Identify which cell holds the provided text, then report its (X, Y) central coordinate. 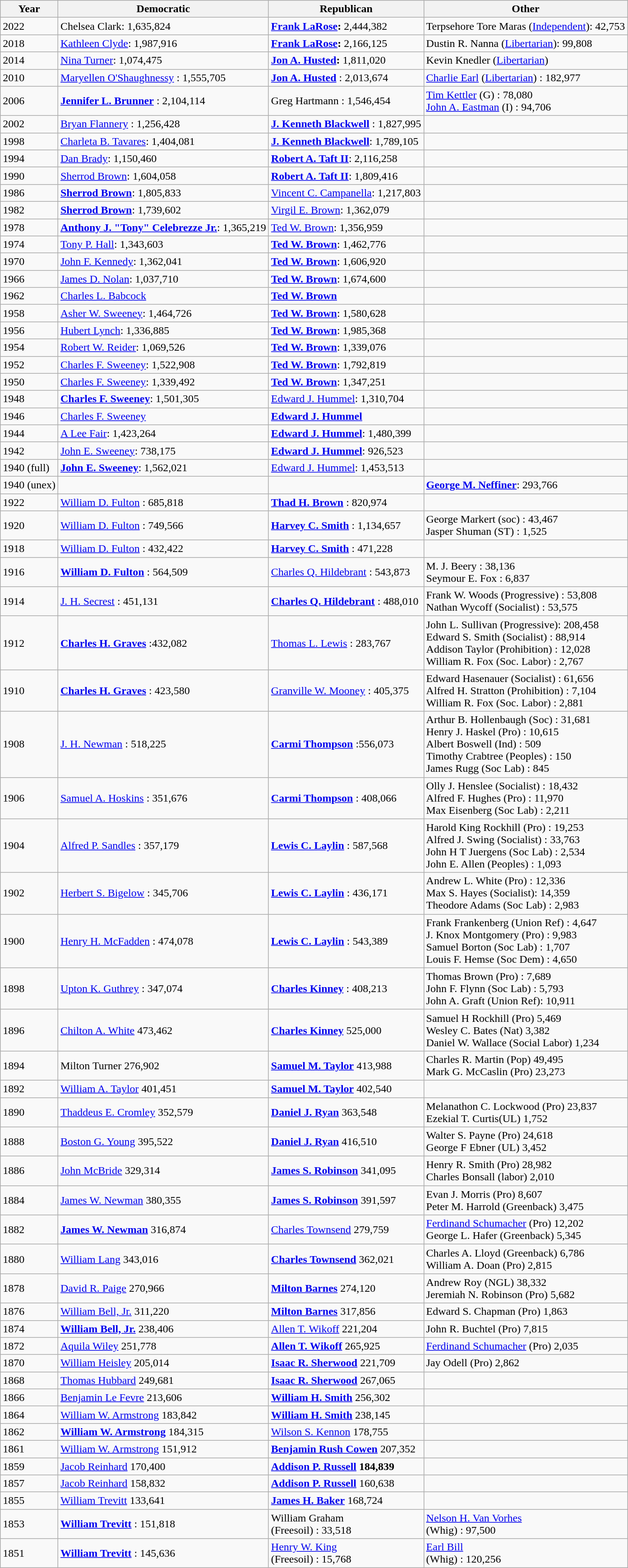
James S. Robinson 341,095 (346, 1171)
1940 (unex) (29, 485)
Thomas L. Lewis : 283,767 (346, 643)
1920 (29, 525)
Henry W. King(Freesoil) : 15,768 (346, 1554)
Upton K. Guthrey : 347,074 (163, 988)
William Lang 343,016 (163, 1259)
Frank Frankenberg (Union Ref) : 4,647J. Knox Montgomery (Pro) : 9,983Samuel Borton (Soc Lab) : 1,707Louis F. Hemse (Soc Dem) : 4,650 (526, 941)
William Trevitt : 151,818 (163, 1524)
Daniel J. Ryan 416,510 (346, 1142)
John L. Sullivan (Progressive): 208,458Edward S. Smith (Socialist) : 88,914Addison Taylor (Prohibition) : 12,028William R. Fox (Soc. Labor) : 2,767 (526, 643)
Charles Q. Hildebrant : 543,873 (346, 572)
Thomas Brown (Pro) : 7,689John F. Flynn (Soc Lab) : 5,793John A. Graft (Union Ref): 10,911 (526, 988)
Anthony J. "Tony" Celebrezze Jr.: 1,365,219 (163, 227)
Charles Q. Hildebrant : 488,010 (346, 601)
Allen T. Wikoff 221,204 (346, 1329)
Ted W. Brown: 1,339,076 (346, 348)
Frank LaRose: 2,444,382 (346, 26)
1878 (29, 1288)
Harvey C. Smith : 471,228 (346, 549)
1950 (29, 382)
Jon A. Husted : 2,013,674 (346, 78)
1958 (29, 313)
Ted W. Brown: 1,356,959 (346, 227)
1894 (29, 1065)
William Graham(Freesoil) : 33,518 (346, 1524)
Charles Kinney 525,000 (346, 1030)
John R. Buchtel (Pro) 7,815 (526, 1329)
1890 (29, 1112)
M. J. Beery : 38,136Seymour E. Fox : 6,837 (526, 572)
Charles F. Sweeney: 1,501,305 (163, 399)
Andrew L. White (Pro) : 12,336Max S. Hayes (Socialist): 14,359Theodore Adams (Soc Lab) : 2,983 (526, 893)
Lewis C. Laylin : 543,389 (346, 941)
1966 (29, 279)
William D. Fulton : 685,818 (163, 502)
1902 (29, 893)
Sherrod Brown: 1,739,602 (163, 210)
1864 (29, 1415)
Charles H. Graves :432,082 (163, 643)
Robert A. Taft II: 2,116,258 (346, 158)
William Bell, Jr. 311,220 (163, 1312)
Bryan Flannery : 1,256,428 (163, 124)
Asher W. Sweeney: 1,464,726 (163, 313)
Hubert Lynch: 1,336,885 (163, 330)
Robert W. Reider: 1,069,526 (163, 348)
William W. Armstrong 184,315 (163, 1432)
1880 (29, 1259)
Jacob Reinhard 158,832 (163, 1484)
Ferdinand Schumacher (Pro) 12,202George L. Hafer (Greenback) 5,345 (526, 1229)
1853 (29, 1524)
William D. Fulton : 432,422 (163, 549)
Kathleen Clyde: 1,987,916 (163, 43)
James S. Robinson 391,597 (346, 1201)
Jennifer L. Brunner : 2,104,114 (163, 101)
Edward J. Hummel: 1,453,513 (346, 468)
Samuel M. Taylor 402,540 (346, 1089)
William W. Armstrong 151,912 (163, 1449)
1868 (29, 1380)
1861 (29, 1449)
1952 (29, 365)
1946 (29, 416)
1954 (29, 348)
Ted W. Brown: 1,347,251 (346, 382)
Boston G. Young 395,522 (163, 1142)
William Bell, Jr. 238,406 (163, 1329)
1916 (29, 572)
Ted W. Brown: 1,674,600 (346, 279)
1859 (29, 1466)
Charlie Earl (Libertarian) : 182,977 (526, 78)
Charles Townsend 279,759 (346, 1229)
Milton Turner 276,902 (163, 1065)
1982 (29, 210)
1912 (29, 643)
Tim Kettler (G) : 78,080 John A. Eastman (I) : 94,706 (526, 101)
David R. Paige 270,966 (163, 1288)
1876 (29, 1312)
John E. Sweeney: 738,175 (163, 450)
1914 (29, 601)
Andrew Roy (NGL) 38,332Jeremiah N. Robinson (Pro) 5,682 (526, 1288)
Evan J. Morris (Pro) 8,607Peter M. Harrold (Greenback) 3,475 (526, 1201)
Other (526, 9)
1892 (29, 1089)
James H. Baker 168,724 (346, 1501)
1974 (29, 245)
Carmi Thompson : 408,066 (346, 798)
William Trevitt 133,641 (163, 1501)
Frank LaRose: 2,166,125 (346, 43)
Republican (346, 9)
Thaddeus E. Cromley 352,579 (163, 1112)
Democratic (163, 9)
1886 (29, 1171)
1851 (29, 1554)
James W. Newman 380,355 (163, 1201)
Harold King Rockhill (Pro) : 19,253Alfred J. Swing (Socialist) : 33,763John H T Juergens (Soc Lab) : 2,534John E. Allen (Peoples) : 1,093 (526, 846)
1994 (29, 158)
John McBride 329,314 (163, 1171)
1882 (29, 1229)
Charles L. Babcock (163, 296)
Milton Barnes 274,120 (346, 1288)
Edward J. Hummel: 1,480,399 (346, 433)
Robert A. Taft II: 1,809,416 (346, 176)
2022 (29, 26)
Sherrod Brown: 1,604,058 (163, 176)
1884 (29, 1201)
1896 (29, 1030)
Charles R. Martin (Pop) 49,495Mark G. McCaslin (Pro) 23,273 (526, 1065)
Ted W. Brown: 1,580,628 (346, 313)
Milton Barnes 317,856 (346, 1312)
Edward J. Hummel (346, 416)
Edward J. Hummel: 1,310,704 (346, 399)
Jacob Reinhard 170,400 (163, 1466)
Ted W. Brown: 1,462,776 (346, 245)
2014 (29, 60)
1956 (29, 330)
2006 (29, 101)
Henry H. McFadden : 474,078 (163, 941)
Thomas Hubbard 249,681 (163, 1380)
William A. Taylor 401,451 (163, 1089)
Ted W. Brown: 1,985,368 (346, 330)
Thad H. Brown : 820,974 (346, 502)
1990 (29, 176)
1855 (29, 1501)
Charles F. Sweeney: 1,339,492 (163, 382)
Samuel M. Taylor 413,988 (346, 1065)
Benjamin Rush Cowen 207,352 (346, 1449)
Charles F. Sweeney: 1,522,908 (163, 365)
1906 (29, 798)
Harvey C. Smith : 1,134,657 (346, 525)
Charles H. Graves : 423,580 (163, 691)
William H. Smith 238,145 (346, 1415)
Addison P. Russell 184,839 (346, 1466)
Walter S. Payne (Pro) 24,618George F Ebner (UL) 3,452 (526, 1142)
2018 (29, 43)
Charles F. Sweeney (163, 416)
Nelson H. Van Vorhes(Whig) : 97,500 (526, 1524)
1970 (29, 262)
Ted W. Brown: 1,792,819 (346, 365)
Vincent C. Campanella: 1,217,803 (346, 193)
1857 (29, 1484)
1888 (29, 1142)
A Lee Fair: 1,423,264 (163, 433)
Virgil E. Brown: 1,362,079 (346, 210)
1922 (29, 502)
Isaac R. Sherwood 221,709 (346, 1363)
Allen T. Wikoff 265,925 (346, 1346)
Charleta B. Tavares: 1,404,081 (163, 141)
1900 (29, 941)
George Markert (soc) : 43,467Jasper Shuman (ST) : 1,525 (526, 525)
Edward Hasenauer (Socialist) : 61,656Alfred H. Stratton (Prohibition) : 7,104William R. Fox (Soc. Labor) : 2,881 (526, 691)
George M. Neffiner: 293,766 (526, 485)
1872 (29, 1346)
Granville W. Mooney : 405,375 (346, 691)
Tony P. Hall: 1,343,603 (163, 245)
J. H. Newman : 518,225 (163, 744)
Daniel J. Ryan 363,548 (346, 1112)
Chilton A. White 473,462 (163, 1030)
1862 (29, 1432)
1918 (29, 549)
2002 (29, 124)
Ferdinand Schumacher (Pro) 2,035 (526, 1346)
Wilson S. Kennon 178,755 (346, 1432)
James W. Newman 316,874 (163, 1229)
Chelsea Clark: 1,635,824 (163, 26)
Aquila Wiley 251,778 (163, 1346)
Olly J. Henslee (Socialist) : 18,432Alfred F. Hughes (Pro) : 11,970Max Eisenberg (Soc Lab) : 2,211 (526, 798)
2010 (29, 78)
Henry R. Smith (Pro) 28,982Charles Bonsall (labor) 2,010 (526, 1171)
William W. Armstrong 183,842 (163, 1415)
Dustin R. Nanna (Libertarian): 99,808 (526, 43)
Charles Kinney : 408,213 (346, 988)
Melanathon C. Lockwood (Pro) 23,837Ezekial T. Curtis(UL) 1,752 (526, 1112)
William Trevitt : 145,636 (163, 1554)
William Heisley 205,014 (163, 1363)
Earl Bill(Whig) : 120,256 (526, 1554)
James D. Nolan: 1,037,710 (163, 279)
1940 (full) (29, 468)
Herbert S. Bigelow : 345,706 (163, 893)
John E. Sweeney: 1,562,021 (163, 468)
J. Kenneth Blackwell: 1,789,105 (346, 141)
Frank W. Woods (Progressive) : 53,808Nathan Wycoff (Socialist) : 53,575 (526, 601)
Charles Townsend 362,021 (346, 1259)
1904 (29, 846)
1910 (29, 691)
1870 (29, 1363)
Kevin Knedler (Libertarian) (526, 60)
Charles A. Lloyd (Greenback) 6,786William A. Doan (Pro) 2,815 (526, 1259)
Greg Hartmann : 1,546,454 (346, 101)
William D. Fulton : 564,509 (163, 572)
Samuel A. Hoskins : 351,676 (163, 798)
Ted W. Brown (346, 296)
Terpsehore Tore Maras (Independent): 42,753 (526, 26)
Nina Turner: 1,074,475 (163, 60)
1948 (29, 399)
J. H. Secrest : 451,131 (163, 601)
Carmi Thompson :556,073 (346, 744)
1908 (29, 744)
Edward J. Hummel: 926,523 (346, 450)
John F. Kennedy: 1,362,041 (163, 262)
1942 (29, 450)
William H. Smith 256,302 (346, 1397)
William D. Fulton : 749,566 (163, 525)
Samuel H Rockhill (Pro) 5,469Wesley C. Bates (Nat) 3,382Daniel W. Wallace (Social Labor) 1,234 (526, 1030)
Alfred P. Sandles : 357,179 (163, 846)
Benjamin Le Fevre 213,606 (163, 1397)
Sherrod Brown: 1,805,833 (163, 193)
Year (29, 9)
1898 (29, 988)
Isaac R. Sherwood 267,065 (346, 1380)
Jay Odell (Pro) 2,862 (526, 1363)
1944 (29, 433)
Jon A. Husted: 1,811,020 (346, 60)
Edward S. Chapman (Pro) 1,863 (526, 1312)
Lewis C. Laylin : 587,568 (346, 846)
Ted W. Brown: 1,606,920 (346, 262)
1874 (29, 1329)
Addison P. Russell 160,638 (346, 1484)
Dan Brady: 1,150,460 (163, 158)
1962 (29, 296)
Maryellen O'Shaughnessy : 1,555,705 (163, 78)
1866 (29, 1397)
1986 (29, 193)
1978 (29, 227)
J. Kenneth Blackwell : 1,827,995 (346, 124)
1998 (29, 141)
Lewis C. Laylin : 436,171 (346, 893)
